Extract the (x, y) coordinate from the center of the cell holding the provided text.  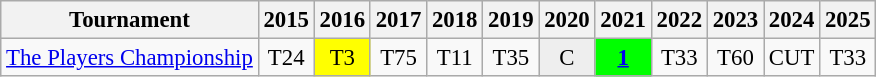
2025 (848, 20)
T3 (342, 58)
T11 (455, 58)
T75 (398, 58)
T24 (286, 58)
2018 (455, 20)
T60 (735, 58)
1 (623, 58)
2020 (567, 20)
2021 (623, 20)
T35 (511, 58)
2024 (792, 20)
CUT (792, 58)
2017 (398, 20)
Tournament (130, 20)
2023 (735, 20)
The Players Championship (130, 58)
2022 (679, 20)
C (567, 58)
2016 (342, 20)
2015 (286, 20)
2019 (511, 20)
